Provide the (X, Y) coordinate of the cell's center where the given text is located.  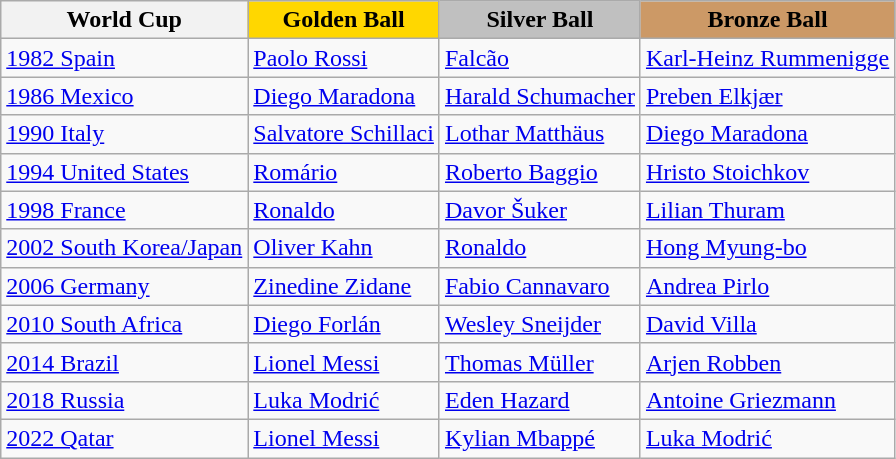
Zinedine Zidane (344, 286)
Eden Hazard (540, 400)
Preben Elkjær (767, 96)
1982 Spain (124, 58)
1990 Italy (124, 134)
2002 South Korea/Japan (124, 248)
Arjen Robben (767, 362)
Wesley Sneijder (540, 324)
Thomas Müller (540, 362)
2010 South Africa (124, 324)
Lilian Thuram (767, 210)
Silver Ball (540, 20)
2006 Germany (124, 286)
Salvatore Schillaci (344, 134)
Andrea Pirlo (767, 286)
Hristo Stoichkov (767, 172)
1998 France (124, 210)
Harald Schumacher (540, 96)
Bronze Ball (767, 20)
Hong Myung-bo (767, 248)
Oliver Kahn (344, 248)
David Villa (767, 324)
Davor Šuker (540, 210)
Diego Forlán (344, 324)
2022 Qatar (124, 438)
Fabio Cannavaro (540, 286)
Romário (344, 172)
Karl-Heinz Rummenigge (767, 58)
2014 Brazil (124, 362)
Kylian Mbappé (540, 438)
1986 Mexico (124, 96)
Lothar Matthäus (540, 134)
Falcão (540, 58)
World Cup (124, 20)
Paolo Rossi (344, 58)
2018 Russia (124, 400)
Golden Ball (344, 20)
Roberto Baggio (540, 172)
1994 United States (124, 172)
Antoine Griezmann (767, 400)
